Locate the cell with the specified text and output its (x, y) center coordinate. 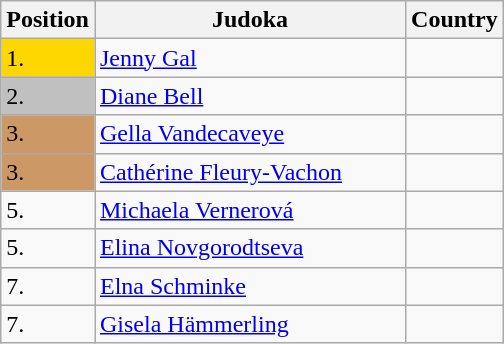
Elina Novgorodtseva (250, 248)
1. (48, 58)
2. (48, 96)
Gisela Hämmerling (250, 324)
Elna Schminke (250, 286)
Cathérine Fleury-Vachon (250, 172)
Michaela Vernerová (250, 210)
Diane Bell (250, 96)
Jenny Gal (250, 58)
Judoka (250, 20)
Gella Vandecaveye (250, 134)
Country (455, 20)
Position (48, 20)
